Extract the (x, y) coordinate from the center of the cell holding the provided text.  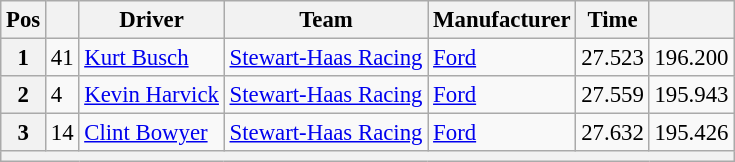
Pos (24, 20)
196.200 (692, 58)
3 (24, 133)
Driver (152, 20)
2 (24, 95)
27.559 (612, 95)
27.523 (612, 58)
4 (62, 95)
Clint Bowyer (152, 133)
Kurt Busch (152, 58)
Manufacturer (502, 20)
195.943 (692, 95)
Kevin Harvick (152, 95)
1 (24, 58)
195.426 (692, 133)
Team (326, 20)
41 (62, 58)
14 (62, 133)
Time (612, 20)
27.632 (612, 133)
